Scan for the cell matching the given text and deliver its (x, y) coordinate at center. 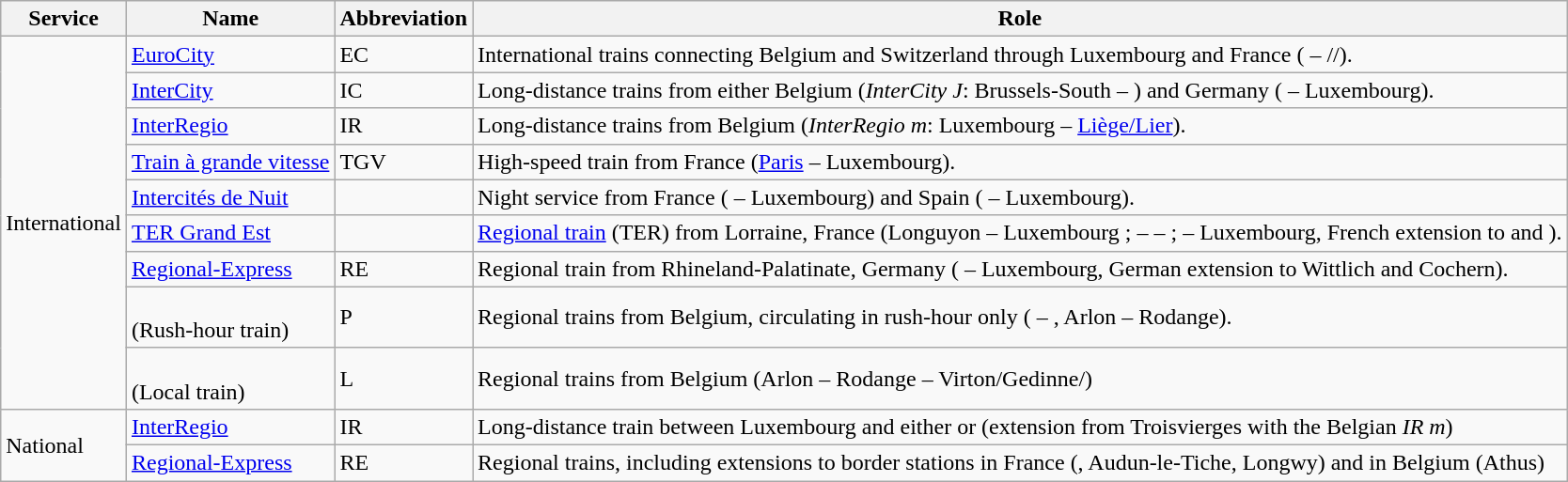
Regional train (TER) from Lorraine, France (Longuyon – Luxembourg ; – – ; – Luxembourg, French extension to and ). (1021, 233)
Long-distance trains from Belgium (InterRegio m: Luxembourg – Liège/Lier). (1021, 126)
National (64, 444)
Name (229, 19)
Role (1021, 19)
EuroCity (229, 54)
Regional train from Rhineland-Palatinate, Germany ( – Luxembourg, German extension to Wittlich and Cochern). (1021, 269)
Long-distance train between Luxembourg and either or (extension from Troisvierges with the Belgian IR m) (1021, 427)
Regional trains, including extensions to border stations in France (, Audun-le-Tiche, Longwy) and in Belgium (Athus) (1021, 462)
International trains connecting Belgium and Switzerland through Luxembourg and France ( – //). (1021, 54)
EC (404, 54)
Service (64, 19)
TGV (404, 162)
IC (404, 90)
TER Grand Est (229, 233)
Intercités de Nuit (229, 197)
Train à grande vitesse (229, 162)
International (64, 224)
(Local train) (229, 378)
High-speed train from France (Paris – Luxembourg). (1021, 162)
Regional trains from Belgium (Arlon – Rodange – Virton/Gedinne/) (1021, 378)
Regional trains from Belgium, circulating in rush-hour only ( – , Arlon – Rodange). (1021, 318)
(Rush-hour train) (229, 318)
P (404, 318)
Long-distance trains from either Belgium (InterCity J: Brussels-South – ) and Germany ( – Luxembourg). (1021, 90)
Abbreviation (404, 19)
InterCity (229, 90)
Night service from France ( – Luxembourg) and Spain ( – Luxembourg). (1021, 197)
L (404, 378)
